Find where the given text appears and provide that cell's center as [x, y] coordinate. 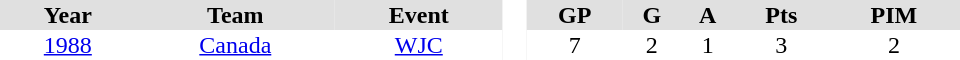
1988 [68, 45]
PIM [894, 15]
3 [782, 45]
Pts [782, 15]
Year [68, 15]
A [708, 15]
GP [574, 15]
G [652, 15]
WJC [419, 45]
Event [419, 15]
1 [708, 45]
Canada [236, 45]
7 [574, 45]
Team [236, 15]
